For the text-containing cell, return its midpoint in (X, Y) coordinate format. 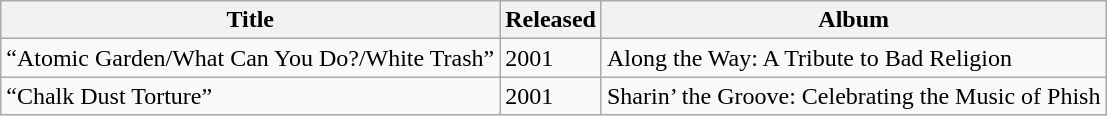
Along the Way: A Tribute to Bad Religion (854, 58)
Title (250, 20)
Sharin’ the Groove: Celebrating the Music of Phish (854, 96)
“Chalk Dust Torture” (250, 96)
Album (854, 20)
Released (551, 20)
“Atomic Garden/What Can You Do?/White Trash” (250, 58)
